Capture the cell that displays the provided text and extract its [x, y] central coordinate. 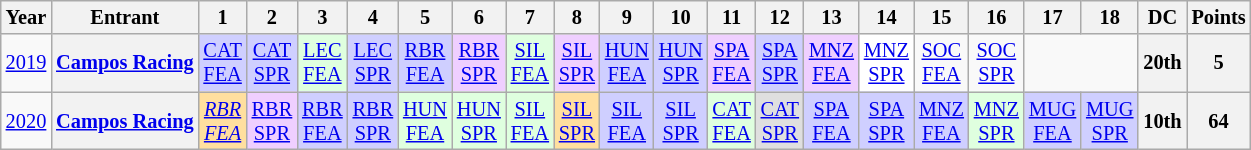
10th [1162, 121]
7 [530, 17]
8 [577, 17]
MUGSPR [1110, 121]
11 [732, 17]
Points [1219, 17]
Entrant [124, 17]
17 [1052, 17]
MUGFEA [1052, 121]
4 [373, 17]
DC [1162, 17]
Year [26, 17]
13 [832, 17]
3 [322, 17]
SOCSPR [996, 63]
14 [886, 17]
1 [222, 17]
18 [1110, 17]
LECSPR [373, 63]
LECFEA [322, 63]
2019 [26, 63]
2020 [26, 121]
SOCFEA [942, 63]
9 [627, 17]
2 [272, 17]
16 [996, 17]
20th [1162, 63]
15 [942, 17]
10 [681, 17]
6 [479, 17]
12 [780, 17]
64 [1219, 121]
